From the cell containing the given text, extract its center point as [x, y] coordinate. 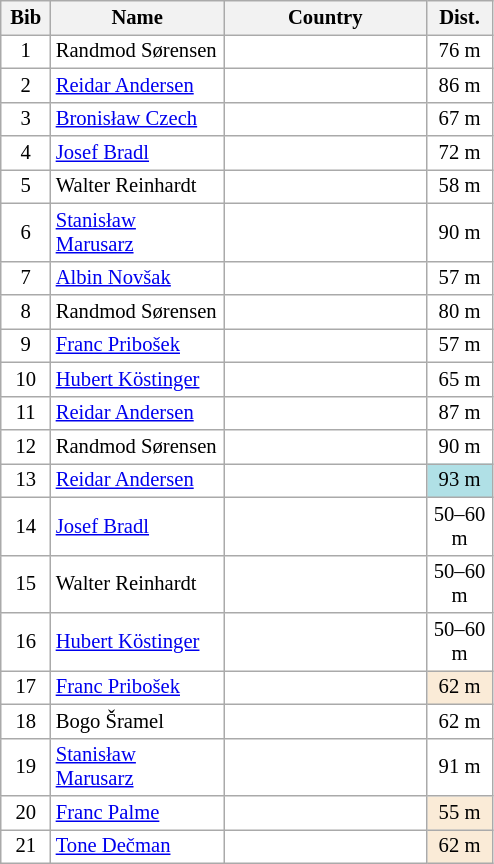
21 [26, 846]
91 m [460, 767]
20 [26, 813]
11 [26, 413]
13 [26, 480]
4 [26, 153]
Bogo Šramel [138, 721]
87 m [460, 413]
12 [26, 447]
8 [26, 311]
19 [26, 767]
Bronisław Czech [138, 119]
55 m [460, 813]
58 m [460, 186]
9 [26, 345]
16 [26, 641]
76 m [460, 51]
Country [326, 17]
6 [26, 232]
86 m [460, 85]
3 [26, 119]
80 m [460, 311]
17 [26, 687]
14 [26, 526]
67 m [460, 119]
1 [26, 51]
10 [26, 379]
Franc Palme [138, 813]
Name [138, 17]
5 [26, 186]
2 [26, 85]
72 m [460, 153]
Albin Novšak [138, 278]
Tone Dečman [138, 846]
65 m [460, 379]
18 [26, 721]
15 [26, 584]
7 [26, 278]
93 m [460, 480]
Dist. [460, 17]
Bib [26, 17]
